Find where the given text appears and provide that cell's center as [X, Y] coordinate. 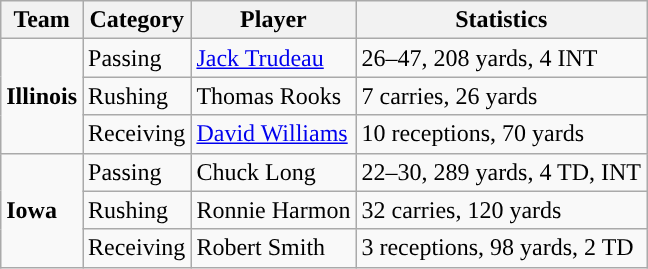
7 carries, 26 yards [502, 96]
Thomas Rooks [274, 96]
Illinois [42, 96]
26–47, 208 yards, 4 INT [502, 58]
David Williams [274, 134]
Chuck Long [274, 172]
Jack Trudeau [274, 58]
Robert Smith [274, 248]
32 carries, 120 yards [502, 210]
Team [42, 20]
22–30, 289 yards, 4 TD, INT [502, 172]
Player [274, 20]
Statistics [502, 20]
10 receptions, 70 yards [502, 134]
Ronnie Harmon [274, 210]
Iowa [42, 210]
3 receptions, 98 yards, 2 TD [502, 248]
Category [137, 20]
